For the text-containing cell, return its midpoint in [X, Y] coordinate format. 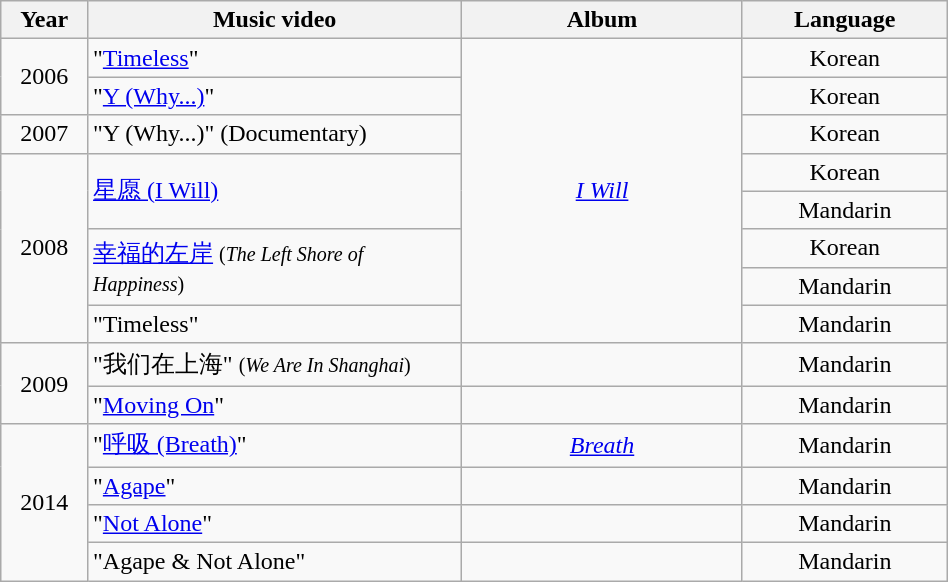
2014 [44, 502]
2008 [44, 248]
2007 [44, 134]
I Will [602, 191]
Year [44, 20]
"Not Alone" [275, 524]
"Moving On" [275, 405]
"呼吸 (Breath)" [275, 446]
"Agape & Not Alone" [275, 562]
2006 [44, 77]
Breath [602, 446]
"我们在上海" (We Are In Shanghai) [275, 364]
"Y (Why...)" (Documentary) [275, 134]
Music video [275, 20]
幸福的左岸 (The Left Shore of Happiness) [275, 267]
"Y (Why...)" [275, 96]
星愿 (I Will) [275, 191]
Album [602, 20]
Language [844, 20]
"Agape" [275, 485]
2009 [44, 384]
